Scan for the cell matching the given text and deliver its [X, Y] coordinate at center. 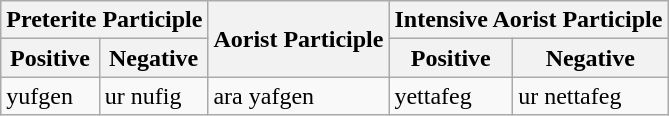
ara yafgen [298, 96]
yettafeg [451, 96]
Aorist Participle [298, 39]
Preterite Participle [104, 20]
ur nettafeg [590, 96]
ur nufig [154, 96]
Intensive Aorist Participle [528, 20]
yufgen [50, 96]
